Find where the given text appears and provide that cell's center as (x, y) coordinate. 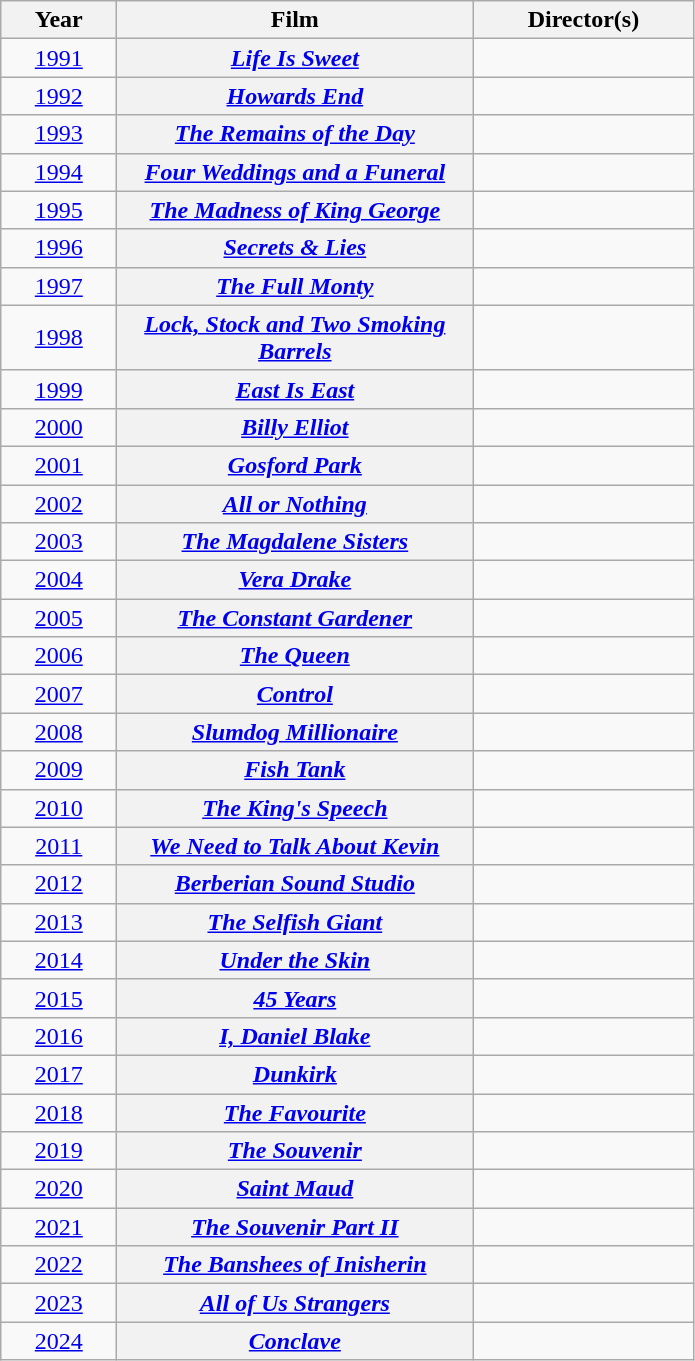
Year (59, 20)
2001 (59, 465)
2018 (59, 1113)
Saint Maud (295, 1189)
2023 (59, 1303)
The Souvenir Part II (295, 1227)
1998 (59, 338)
All or Nothing (295, 503)
2022 (59, 1265)
1991 (59, 58)
Director(s) (584, 20)
1993 (59, 134)
1992 (59, 96)
2016 (59, 1036)
The Banshees of Inisherin (295, 1265)
Four Weddings and a Funeral (295, 172)
The Magdalene Sisters (295, 542)
I, Daniel Blake (295, 1036)
2005 (59, 618)
Fish Tank (295, 770)
2015 (59, 998)
All of Us Strangers (295, 1303)
Berberian Sound Studio (295, 884)
Film (295, 20)
Gosford Park (295, 465)
East Is East (295, 389)
1997 (59, 286)
Vera Drake (295, 580)
2006 (59, 656)
2004 (59, 580)
The Remains of the Day (295, 134)
2008 (59, 732)
Under the Skin (295, 960)
1996 (59, 248)
2021 (59, 1227)
2017 (59, 1074)
The Full Monty (295, 286)
2003 (59, 542)
Billy Elliot (295, 427)
The Queen (295, 656)
1995 (59, 210)
1999 (59, 389)
Lock, Stock and Two Smoking Barrels (295, 338)
The Selfish Giant (295, 922)
Dunkirk (295, 1074)
Howards End (295, 96)
The Favourite (295, 1113)
2012 (59, 884)
2010 (59, 808)
2002 (59, 503)
2020 (59, 1189)
45 Years (295, 998)
1994 (59, 172)
2019 (59, 1151)
2007 (59, 694)
The King's Speech (295, 808)
2013 (59, 922)
2014 (59, 960)
2009 (59, 770)
Conclave (295, 1341)
We Need to Talk About Kevin (295, 846)
Secrets & Lies (295, 248)
2011 (59, 846)
The Constant Gardener (295, 618)
The Souvenir (295, 1151)
2000 (59, 427)
2024 (59, 1341)
Control (295, 694)
Life Is Sweet (295, 58)
The Madness of King George (295, 210)
Slumdog Millionaire (295, 732)
